Pinpoint the cell where the given text exists, returning its [X, Y] midpoint coordinate. 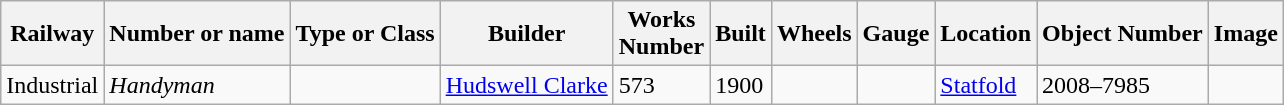
Builder [526, 34]
Object Number [1123, 34]
Industrial [52, 85]
Type or Class [365, 34]
2008–7985 [1123, 85]
Statfold [986, 85]
1900 [741, 85]
WorksNumber [661, 34]
Railway [52, 34]
Location [986, 34]
Image [1246, 34]
573 [661, 85]
Built [741, 34]
Number or name [197, 34]
Wheels [814, 34]
Handyman [197, 85]
Hudswell Clarke [526, 85]
Gauge [896, 34]
